Detect which cell encompasses the target text, then output its (x, y) center coordinate. 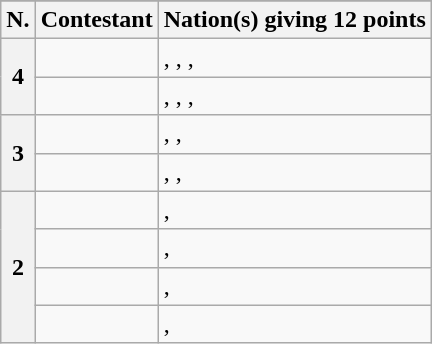
3 (18, 153)
Contestant (96, 20)
4 (18, 77)
Nation(s) giving 12 points (294, 20)
2 (18, 267)
N. (18, 20)
